Provide the (X, Y) coordinate of the cell's center where the given text is located.  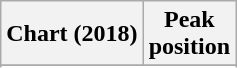
Chart (2018) (72, 34)
Peak position (189, 34)
